Find where the given text appears and provide that cell's center as [X, Y] coordinate. 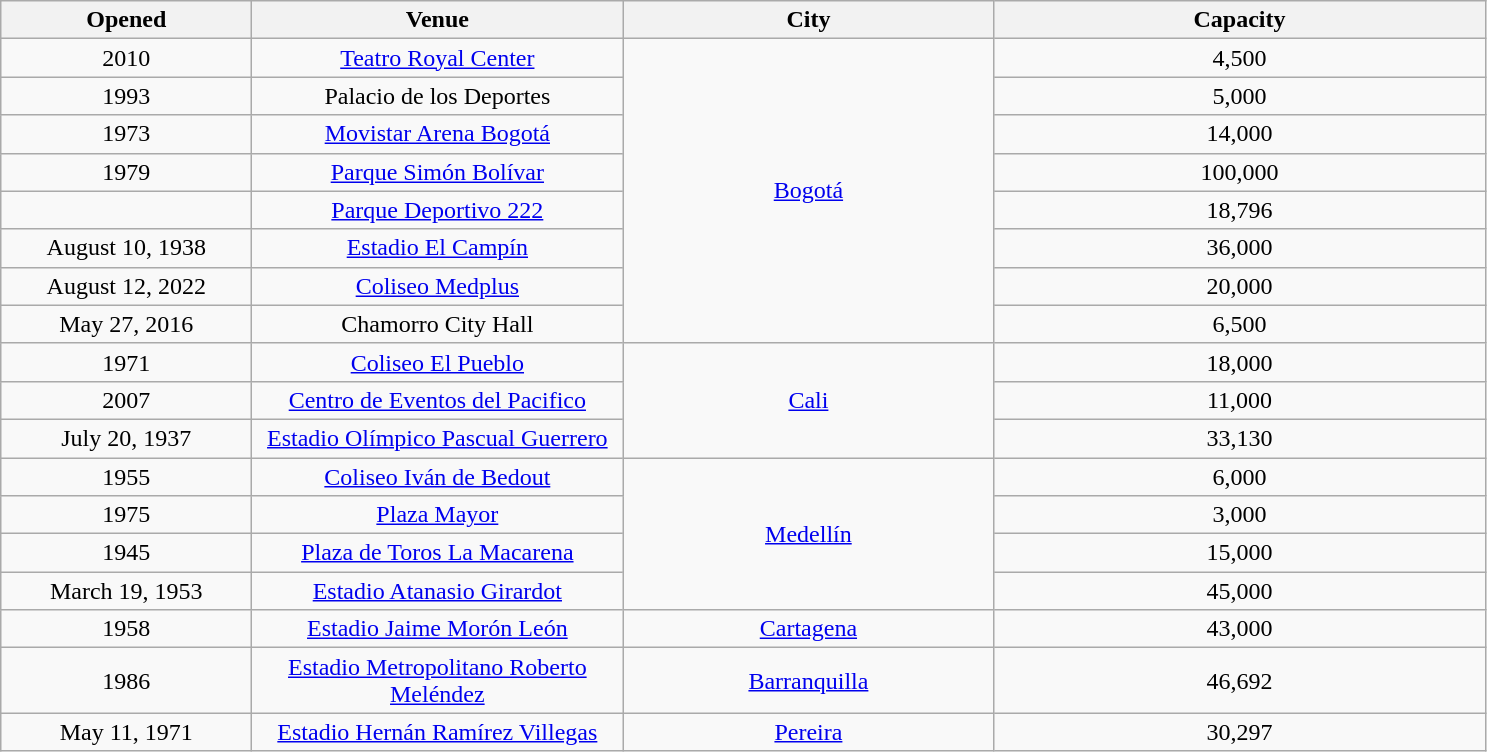
Plaza de Toros La Macarena [438, 553]
Capacity [1240, 20]
45,000 [1240, 591]
11,000 [1240, 400]
Medellín [808, 534]
Cartagena [808, 629]
1945 [126, 553]
Barranquilla [808, 680]
20,000 [1240, 286]
May 27, 2016 [126, 324]
Estadio Metropolitano Roberto Meléndez [438, 680]
Venue [438, 20]
City [808, 20]
Chamorro City Hall [438, 324]
15,000 [1240, 553]
1979 [126, 172]
Teatro Royal Center [438, 58]
100,000 [1240, 172]
Plaza Mayor [438, 515]
5,000 [1240, 96]
Pereira [808, 732]
2010 [126, 58]
Centro de Eventos del Pacifico [438, 400]
Parque Deportivo 222 [438, 210]
August 10, 1938 [126, 248]
Estadio Hernán Ramírez Villegas [438, 732]
14,000 [1240, 134]
Estadio El Campín [438, 248]
Estadio Olímpico Pascual Guerrero [438, 438]
1958 [126, 629]
6,500 [1240, 324]
18,796 [1240, 210]
August 12, 2022 [126, 286]
1955 [126, 477]
Movistar Arena Bogotá [438, 134]
July 20, 1937 [126, 438]
2007 [126, 400]
6,000 [1240, 477]
1993 [126, 96]
Coliseo El Pueblo [438, 362]
Coliseo Medplus [438, 286]
Palacio de los Deportes [438, 96]
30,297 [1240, 732]
33,130 [1240, 438]
46,692 [1240, 680]
36,000 [1240, 248]
Estadio Atanasio Girardot [438, 591]
3,000 [1240, 515]
18,000 [1240, 362]
May 11, 1971 [126, 732]
Bogotá [808, 191]
Parque Simón Bolívar [438, 172]
Opened [126, 20]
Coliseo Iván de Bedout [438, 477]
4,500 [1240, 58]
Estadio Jaime Morón León [438, 629]
March 19, 1953 [126, 591]
1973 [126, 134]
1986 [126, 680]
Cali [808, 400]
1971 [126, 362]
1975 [126, 515]
43,000 [1240, 629]
